Identify which cell holds the provided text, then report its (X, Y) central coordinate. 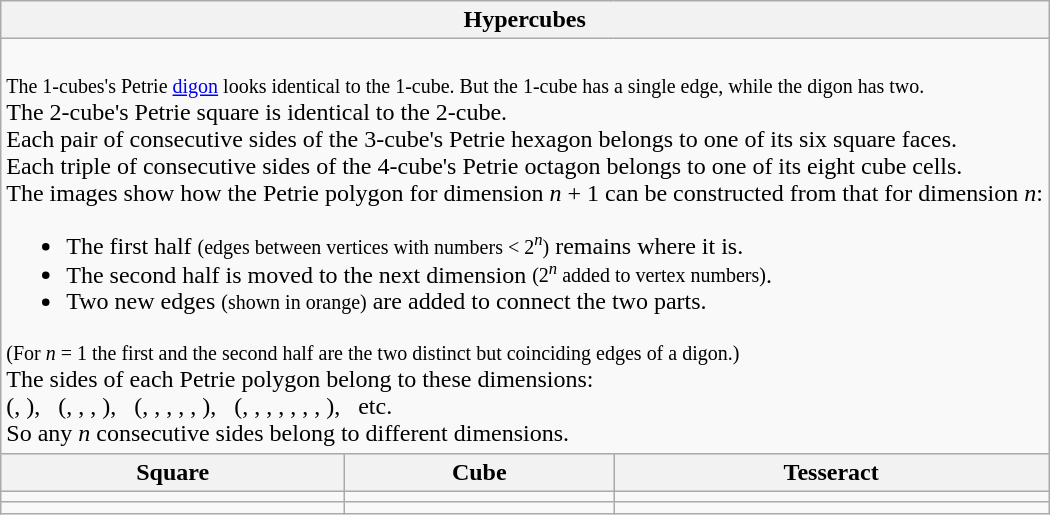
Tesseract (832, 472)
Square (173, 472)
Hypercubes (525, 20)
Cube (480, 472)
